Return the [X, Y] coordinate for the center point of the cell that contains the specified text.  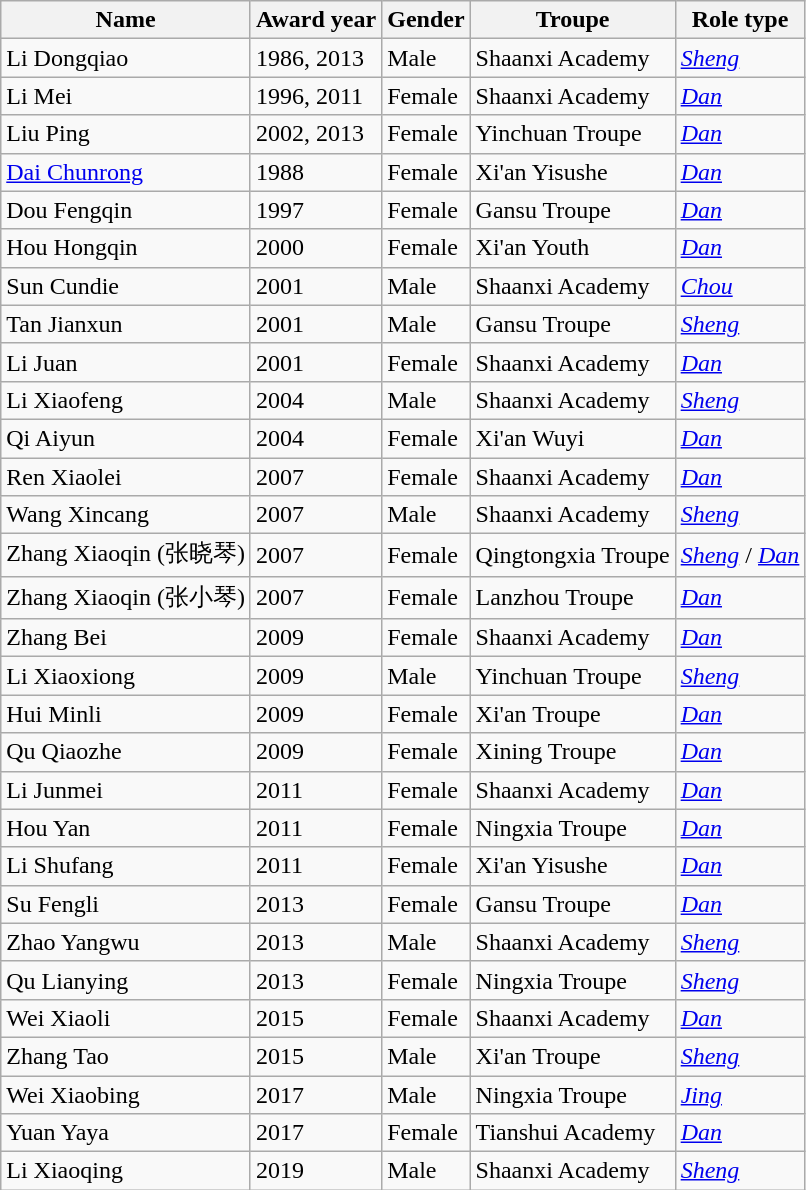
Qu Lianying [126, 980]
1997 [316, 210]
Xining Troupe [572, 752]
Wei Xiaoli [126, 1018]
Su Fengli [126, 904]
Dai Chunrong [126, 172]
Chou [740, 286]
Tianshui Academy [572, 1133]
Li Shufang [126, 866]
Li Juan [126, 362]
Jing [740, 1095]
Xi'an Youth [572, 248]
2000 [316, 248]
Wei Xiaobing [126, 1095]
Zhang Xiaoqin (张晓琴) [126, 556]
Dou Fengqin [126, 210]
Role type [740, 20]
Tan Jianxun [126, 324]
Sheng / Dan [740, 556]
2002, 2013 [316, 134]
1988 [316, 172]
Sun Cundie [126, 286]
Zhao Yangwu [126, 942]
Li Xiaofeng [126, 400]
Liu Ping [126, 134]
1996, 2011 [316, 96]
Zhang Xiaoqin (张小琴) [126, 598]
Lanzhou Troupe [572, 598]
Hou Hongqin [126, 248]
Ren Xiaolei [126, 477]
Qu Qiaozhe [126, 752]
Hou Yan [126, 828]
2019 [316, 1171]
Gender [426, 20]
Zhang Bei [126, 638]
Qingtongxia Troupe [572, 556]
Li Junmei [126, 790]
Wang Xincang [126, 515]
Qi Aiyun [126, 438]
Yuan Yaya [126, 1133]
Award year [316, 20]
Xi'an Wuyi [572, 438]
Zhang Tao [126, 1056]
Li Xiaoqing [126, 1171]
1986, 2013 [316, 58]
Li Mei [126, 96]
Name [126, 20]
Hui Minli [126, 714]
Li Xiaoxiong [126, 676]
Troupe [572, 20]
Li Dongqiao [126, 58]
